Determine the [x, y] coordinate at the center of the cell enclosing the given text.  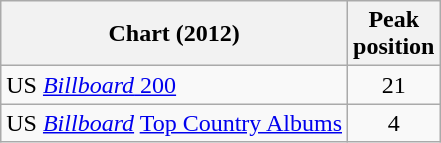
US Billboard Top Country Albums [174, 123]
US Billboard 200 [174, 85]
4 [394, 123]
21 [394, 85]
Chart (2012) [174, 34]
Peakposition [394, 34]
